From the cell containing the given text, extract its center point as [x, y] coordinate. 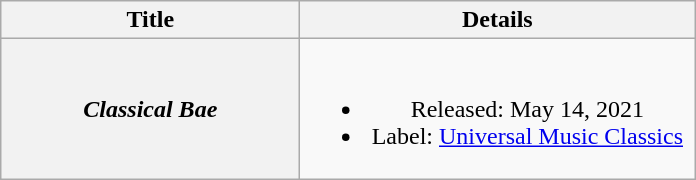
Released: May 14, 2021Label: Universal Music Classics [498, 109]
Details [498, 20]
Classical Bae [150, 109]
Title [150, 20]
